Extract the (x, y) coordinate from the center of the cell holding the provided text.  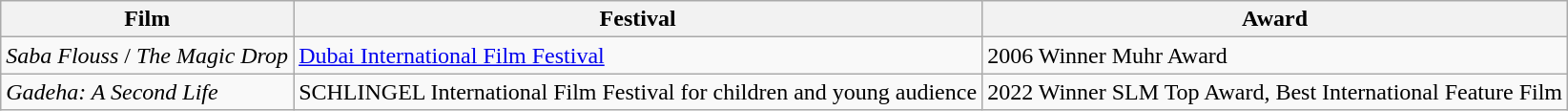
Festival (638, 19)
Dubai International Film Festival (638, 55)
SCHLINGEL International Film Festival for children and young audience (638, 92)
2022 Winner SLM Top Award, Best International Feature Film (1275, 92)
Film (147, 19)
Gadeha: A Second Life (147, 92)
2006 Winner Muhr Award (1275, 55)
Saba Flouss / The Magic Drop (147, 55)
Award (1275, 19)
